Return the (x, y) coordinate for the center point of the cell that contains the specified text.  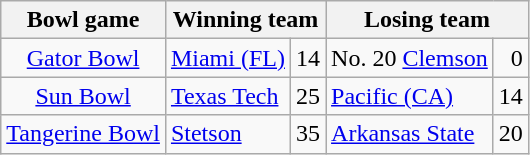
20 (510, 134)
Gator Bowl (84, 58)
Losing team (428, 20)
25 (308, 96)
Winning team (245, 20)
Bowl game (84, 20)
Sun Bowl (84, 96)
Texas Tech (228, 96)
35 (308, 134)
Miami (FL) (228, 58)
Stetson (228, 134)
Arkansas State (410, 134)
No. 20 Clemson (410, 58)
Tangerine Bowl (84, 134)
Pacific (CA) (410, 96)
0 (510, 58)
